Provide the (x, y) coordinate of the cell's center where the given text is located.  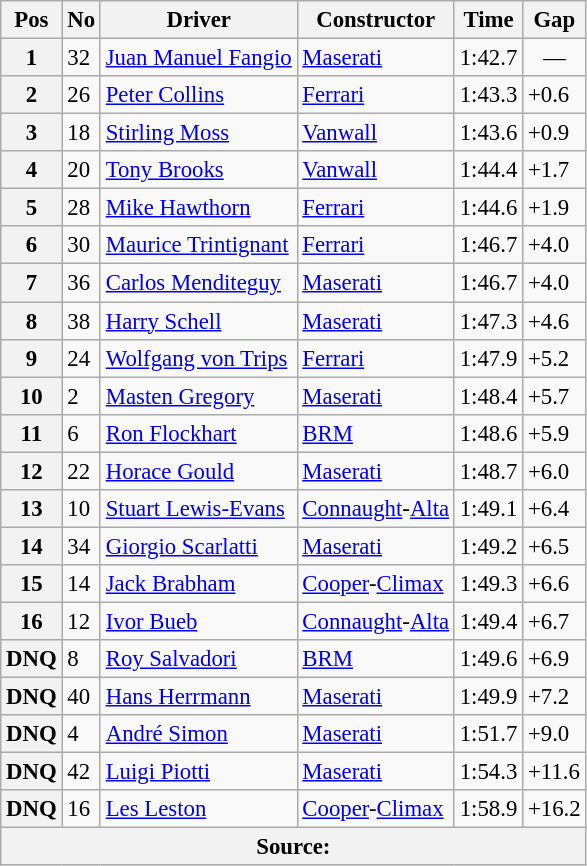
1:49.4 (488, 621)
42 (81, 772)
+6.7 (554, 621)
40 (81, 697)
+1.9 (554, 208)
1:43.6 (488, 133)
7 (32, 283)
Peter Collins (198, 95)
Source: (294, 847)
1 (32, 58)
+11.6 (554, 772)
Juan Manuel Fangio (198, 58)
9 (32, 358)
1:44.4 (488, 170)
Ivor Bueb (198, 621)
+5.9 (554, 433)
1:48.4 (488, 396)
32 (81, 58)
+6.5 (554, 546)
Gap (554, 20)
1:58.9 (488, 809)
1:42.7 (488, 58)
Roy Salvadori (198, 659)
+7.2 (554, 697)
3 (32, 133)
Carlos Menditeguy (198, 283)
15 (32, 584)
1:47.3 (488, 321)
Mike Hawthorn (198, 208)
+1.7 (554, 170)
+6.0 (554, 471)
Luigi Piotti (198, 772)
+4.6 (554, 321)
— (554, 58)
20 (81, 170)
+6.4 (554, 509)
Stuart Lewis-Evans (198, 509)
Time (488, 20)
1:51.7 (488, 734)
1:49.1 (488, 509)
38 (81, 321)
24 (81, 358)
1:49.6 (488, 659)
+0.9 (554, 133)
34 (81, 546)
Pos (32, 20)
18 (81, 133)
1:48.6 (488, 433)
Jack Brabham (198, 584)
Harry Schell (198, 321)
No (81, 20)
+6.9 (554, 659)
28 (81, 208)
+0.6 (554, 95)
1:54.3 (488, 772)
André Simon (198, 734)
+6.6 (554, 584)
13 (32, 509)
1:49.3 (488, 584)
+5.2 (554, 358)
Constructor (376, 20)
+9.0 (554, 734)
Masten Gregory (198, 396)
1:49.2 (488, 546)
Maurice Trintignant (198, 245)
5 (32, 208)
36 (81, 283)
1:43.3 (488, 95)
1:44.6 (488, 208)
11 (32, 433)
26 (81, 95)
1:47.9 (488, 358)
Wolfgang von Trips (198, 358)
+5.7 (554, 396)
30 (81, 245)
1:49.9 (488, 697)
Tony Brooks (198, 170)
Horace Gould (198, 471)
+16.2 (554, 809)
Ron Flockhart (198, 433)
Hans Herrmann (198, 697)
22 (81, 471)
Les Leston (198, 809)
Stirling Moss (198, 133)
Giorgio Scarlatti (198, 546)
Driver (198, 20)
1:48.7 (488, 471)
